Output the [x, y] coordinate of the center of the cell containing the given text.  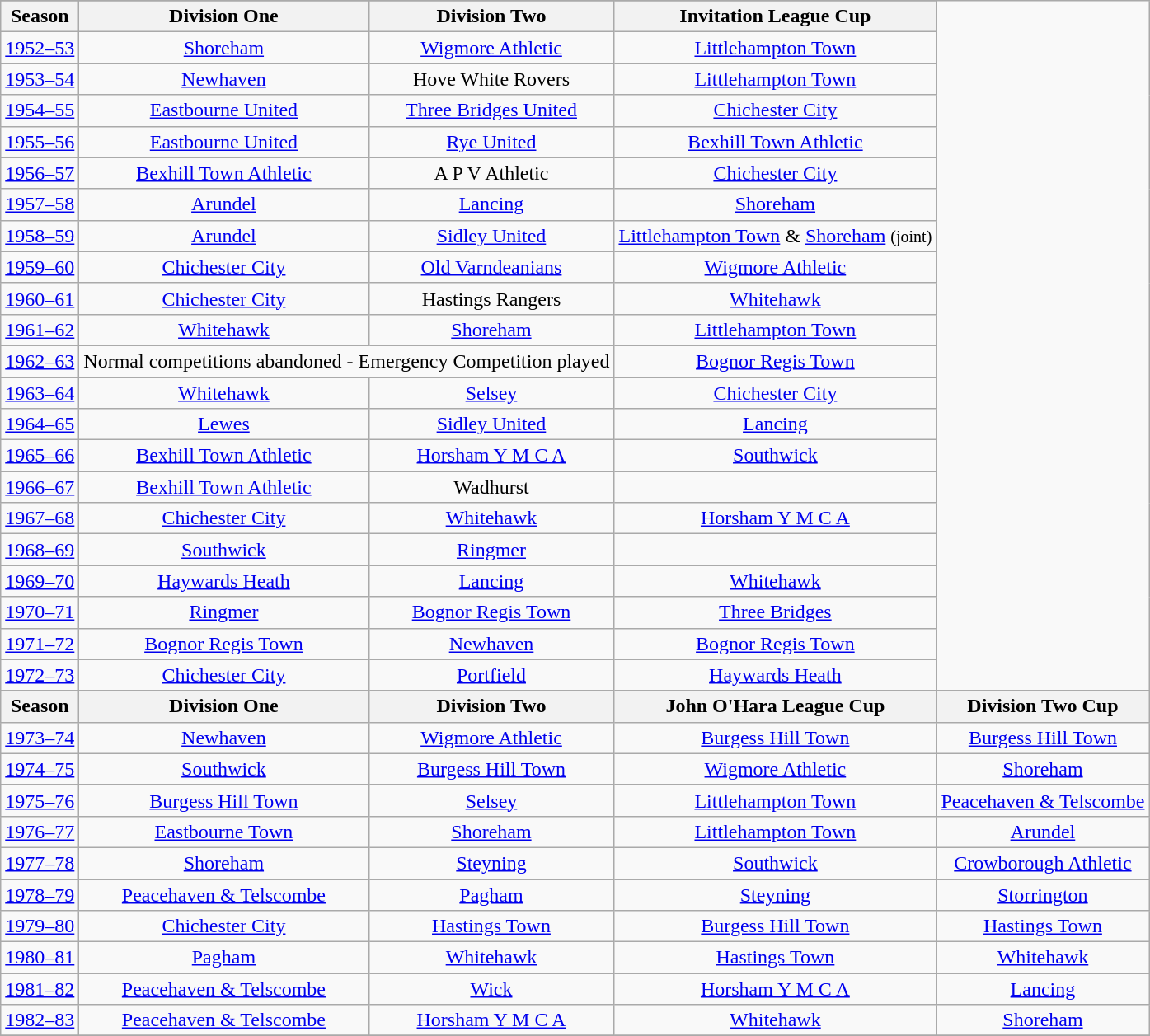
John O'Hara League Cup [775, 706]
1955–56 [40, 142]
1980–81 [40, 958]
1973–74 [40, 738]
1969–70 [40, 581]
Old Varndeanians [491, 267]
Eastbourne Town [224, 832]
1977–78 [40, 863]
1975–76 [40, 800]
Wick [491, 989]
Rye United [491, 142]
Three Bridges [775, 612]
1956–57 [40, 173]
Hove White Rovers [491, 79]
Wadhurst [491, 487]
Portfield [491, 675]
1953–54 [40, 79]
Normal competitions abandoned - Emergency Competition played [346, 361]
1957–58 [40, 204]
1971–72 [40, 644]
1978–79 [40, 894]
1967–68 [40, 518]
1961–62 [40, 330]
A P V Athletic [491, 173]
1963–64 [40, 393]
Hastings Rangers [491, 298]
1974–75 [40, 769]
1965–66 [40, 456]
1958–59 [40, 236]
1952–53 [40, 48]
1966–67 [40, 487]
1954–55 [40, 110]
1964–65 [40, 424]
1979–80 [40, 926]
1981–82 [40, 989]
1968–69 [40, 550]
1960–61 [40, 298]
Three Bridges United [491, 110]
1976–77 [40, 832]
Invitation League Cup [775, 16]
Littlehampton Town & Shoreham (joint) [775, 236]
1962–63 [40, 361]
1959–60 [40, 267]
1972–73 [40, 675]
Lewes [224, 424]
Storrington [1043, 894]
Crowborough Athletic [1043, 863]
Division Two Cup [1043, 706]
1982–83 [40, 1020]
1970–71 [40, 612]
